Find where the given text appears and provide that cell's center as [X, Y] coordinate. 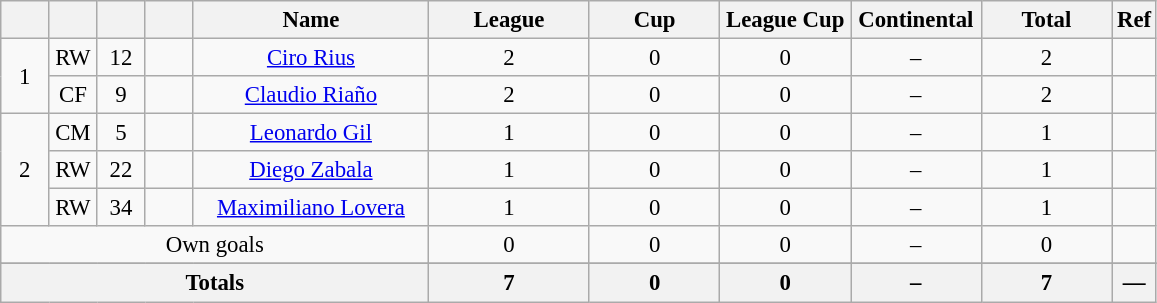
Own goals [215, 245]
Diego Zabala [311, 170]
— [1134, 283]
Total [1046, 20]
Ref [1134, 20]
Name [311, 20]
Maximiliano Lovera [311, 208]
Totals [215, 283]
CF [73, 95]
League [510, 20]
Leonardo Gil [311, 133]
5 [121, 133]
Continental [916, 20]
League Cup [786, 20]
22 [121, 170]
Claudio Riaño [311, 95]
34 [121, 208]
12 [121, 58]
Ciro Rius [311, 58]
9 [121, 95]
Cup [654, 20]
CM [73, 133]
